Output the (x, y) coordinate of the center of the cell containing the given text.  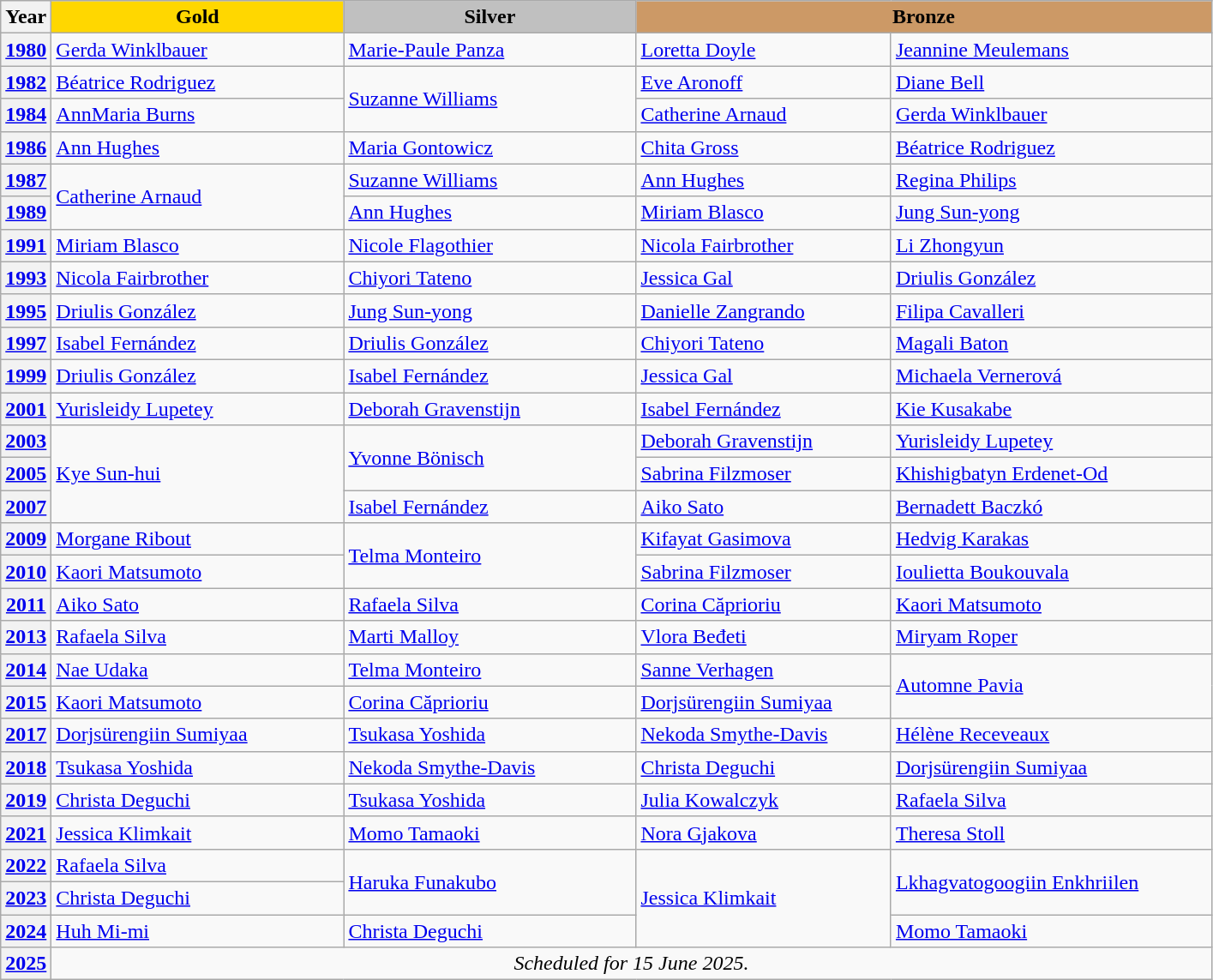
Julia Kowalczyk (763, 800)
Hélène Receveaux (1051, 735)
Diane Bell (1051, 82)
Sanne Verhagen (763, 670)
Silver (490, 17)
1989 (26, 213)
Huh Mi-mi (197, 930)
2011 (26, 604)
Year (26, 17)
Danielle Zangrando (763, 310)
Theresa Stoll (1051, 833)
AnnMaria Burns (197, 115)
2021 (26, 833)
Maria Gontowicz (490, 147)
Loretta Doyle (763, 50)
2003 (26, 442)
1980 (26, 50)
1997 (26, 343)
2024 (26, 930)
1987 (26, 180)
Scheduled for 15 June 2025. (631, 964)
Miryam Roper (1051, 637)
2022 (26, 865)
Gold (197, 17)
Filipa Cavalleri (1051, 310)
2018 (26, 767)
Kye Sun-hui (197, 474)
Regina Philips (1051, 180)
Ioulietta Boukouvala (1051, 572)
1984 (26, 115)
2015 (26, 702)
2005 (26, 474)
2001 (26, 409)
2013 (26, 637)
Chita Gross (763, 147)
2017 (26, 735)
Magali Baton (1051, 343)
Khishigbatyn Erdenet-Od (1051, 474)
Marie-Paule Panza (490, 50)
1995 (26, 310)
2025 (26, 964)
Nora Gjakova (763, 833)
Nicole Flagothier (490, 245)
Li Zhongyun (1051, 245)
Michaela Vernerová (1051, 376)
Kie Kusakabe (1051, 409)
Jeannine Meulemans (1051, 50)
Bronze (924, 17)
2007 (26, 507)
Lkhagvatogoogiin Enkhriilen (1051, 881)
Haruka Funakubo (490, 881)
1982 (26, 82)
1993 (26, 278)
1991 (26, 245)
2014 (26, 670)
Vlora Beđeti (763, 637)
Marti Malloy (490, 637)
1986 (26, 147)
Hedvig Karakas (1051, 539)
Bernadett Baczkó (1051, 507)
Eve Aronoff (763, 82)
Yvonne Bönisch (490, 458)
2023 (26, 898)
Kifayat Gasimova (763, 539)
Morgane Ribout (197, 539)
1999 (26, 376)
Automne Pavia (1051, 686)
2019 (26, 800)
2010 (26, 572)
Nae Udaka (197, 670)
2009 (26, 539)
